Output the (x, y) coordinate of the center of the cell containing the given text.  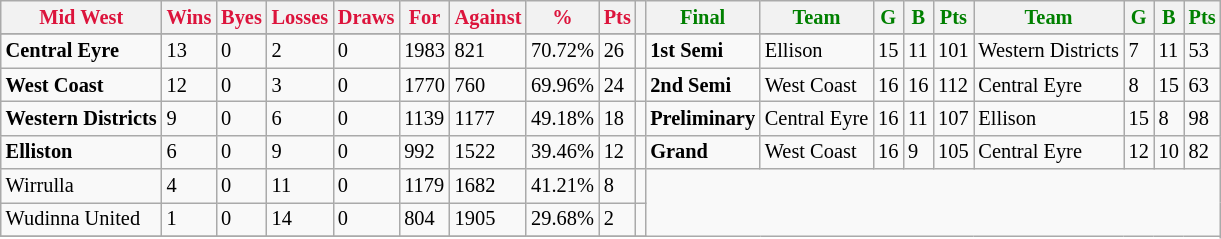
107 (953, 118)
1139 (424, 118)
14 (300, 219)
39.46% (562, 152)
49.18% (562, 118)
1177 (488, 118)
7 (1139, 51)
Final (702, 17)
Wudinna United (82, 219)
4 (190, 186)
98 (1202, 118)
1179 (424, 186)
1522 (488, 152)
10 (1169, 152)
760 (488, 85)
70.72% (562, 51)
63 (1202, 85)
26 (618, 51)
69.96% (562, 85)
Against (488, 17)
Losses (300, 17)
1st Semi (702, 51)
18 (618, 118)
1983 (424, 51)
105 (953, 152)
2nd Semi (702, 85)
992 (424, 152)
Preliminary (702, 118)
112 (953, 85)
101 (953, 51)
% (562, 17)
29.68% (562, 219)
1682 (488, 186)
804 (424, 219)
1 (190, 219)
For (424, 17)
82 (1202, 152)
Wins (190, 17)
Elliston (82, 152)
Grand (702, 152)
Byes (241, 17)
Wirrulla (82, 186)
Draws (366, 17)
Mid West (82, 17)
13 (190, 51)
821 (488, 51)
53 (1202, 51)
1770 (424, 85)
3 (300, 85)
1905 (488, 219)
24 (618, 85)
41.21% (562, 186)
